Detect which cell encompasses the target text, then output its (X, Y) center coordinate. 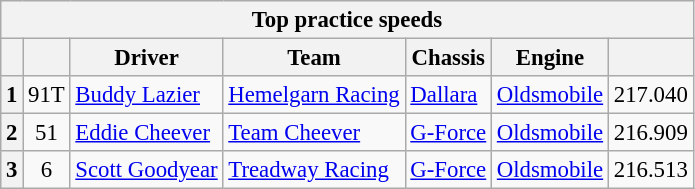
216.513 (650, 170)
217.040 (650, 95)
3 (12, 170)
Treadway Racing (314, 170)
216.909 (650, 133)
Scott Goodyear (146, 170)
Team (314, 58)
6 (46, 170)
91T (46, 95)
51 (46, 133)
2 (12, 133)
Team Cheever (314, 133)
Hemelgarn Racing (314, 95)
Top practice speeds (347, 20)
Engine (550, 58)
Buddy Lazier (146, 95)
Driver (146, 58)
Chassis (448, 58)
Dallara (448, 95)
1 (12, 95)
Eddie Cheever (146, 133)
